Output the (x, y) coordinate of the center of the cell containing the given text.  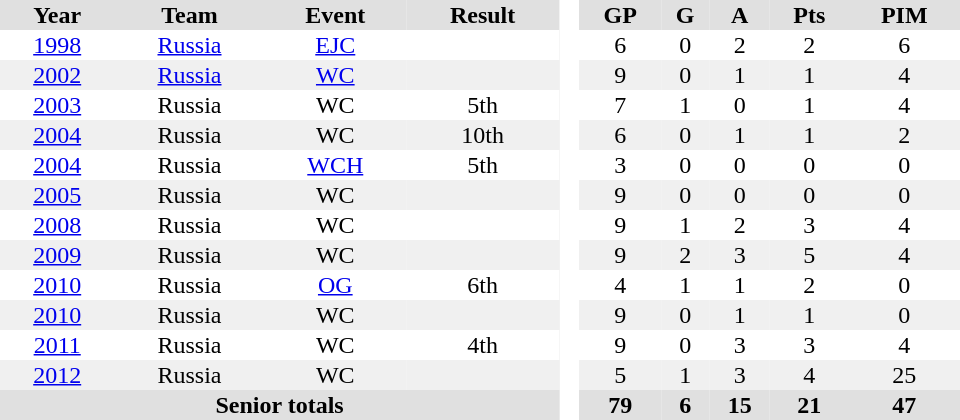
2003 (57, 105)
21 (809, 405)
Team (189, 15)
4th (482, 345)
7 (620, 105)
Pts (809, 15)
79 (620, 405)
Year (57, 15)
Result (482, 15)
47 (904, 405)
25 (904, 375)
1998 (57, 45)
2002 (57, 75)
GP (620, 15)
15 (740, 405)
Senior totals (280, 405)
2005 (57, 195)
10th (482, 135)
WCH (336, 165)
2009 (57, 255)
PIM (904, 15)
2011 (57, 345)
2008 (57, 225)
OG (336, 285)
EJC (336, 45)
6th (482, 285)
A (740, 15)
Event (336, 15)
2012 (57, 375)
G (686, 15)
